Return [X, Y] of the center of cell containing provided text 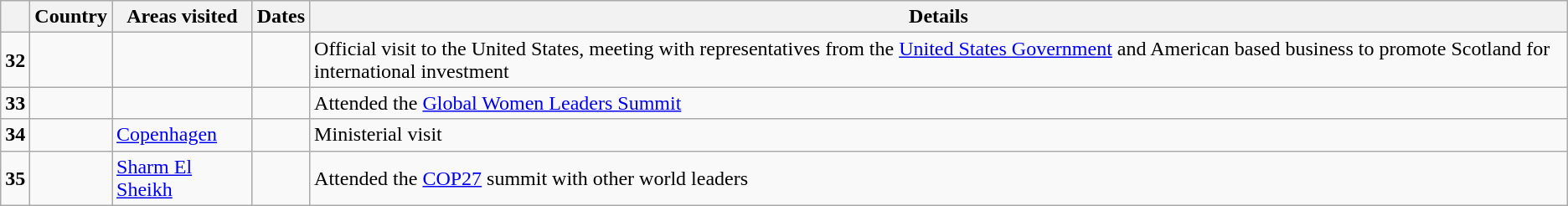
Sharm El Sheikh [183, 178]
34 [15, 135]
35 [15, 178]
Country [71, 17]
Areas visited [183, 17]
33 [15, 103]
Details [939, 17]
Ministerial visit [939, 135]
Attended the COP27 summit with other world leaders [939, 178]
32 [15, 60]
Copenhagen [183, 135]
Attended the Global Women Leaders Summit [939, 103]
Dates [281, 17]
